Extract the (x, y) coordinate from the center of the cell holding the provided text.  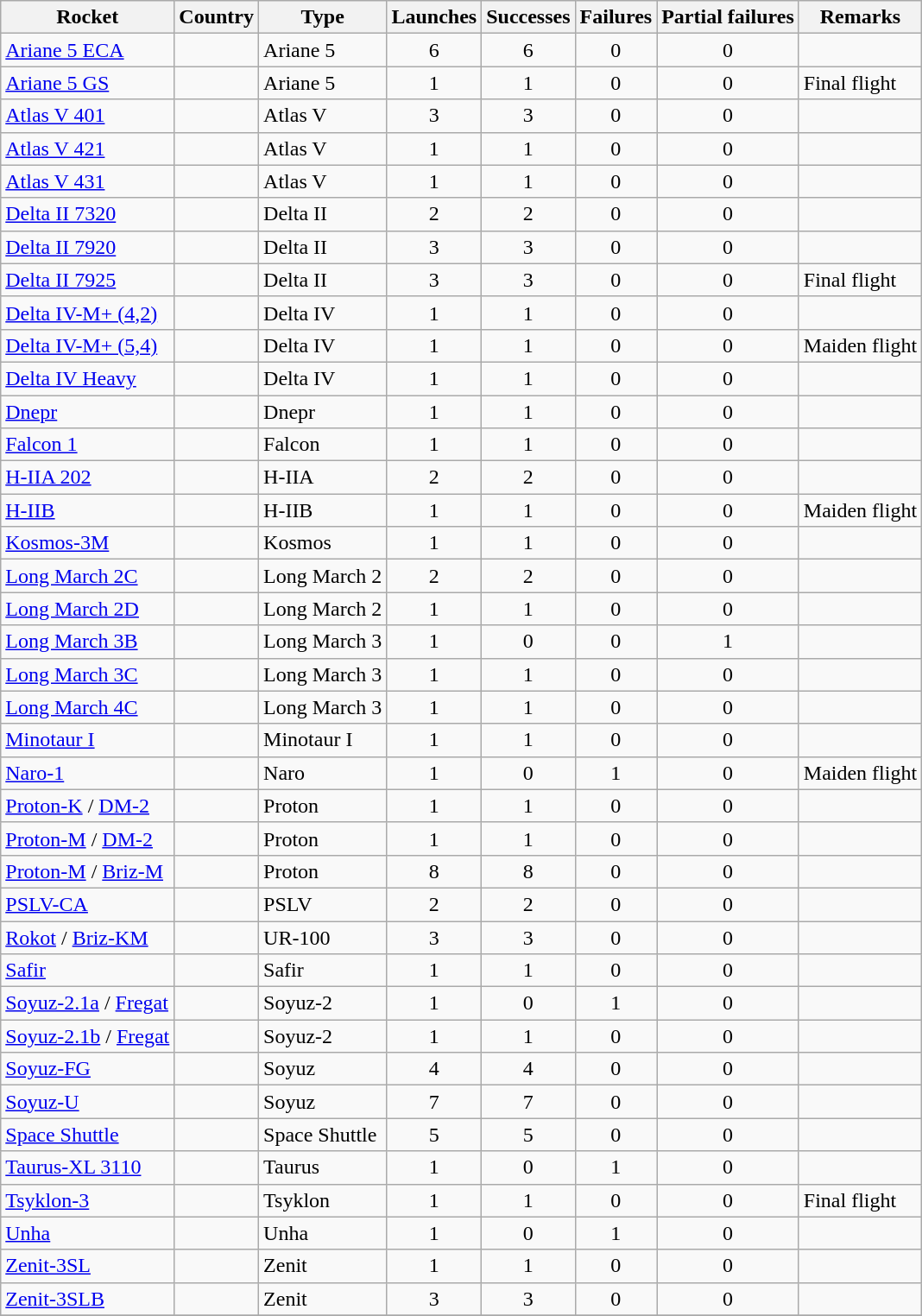
Soyuz-2.1a / Fregat (88, 1003)
Rokot / Briz-KM (88, 937)
Naro (323, 773)
Atlas V 421 (88, 149)
Type (323, 17)
Falcon (323, 445)
Long March 2C (88, 576)
Launches (434, 17)
Country (217, 17)
Long March 3B (88, 642)
Delta II 7920 (88, 247)
Tsyklon-3 (88, 1200)
PSLV (323, 904)
Delta IV Heavy (88, 378)
Failures (616, 17)
Remarks (860, 17)
Taurus (323, 1167)
Partial failures (729, 17)
Tsyklon (323, 1200)
Atlas V 431 (88, 181)
Zenit-3SLB (88, 1299)
H-IIA 202 (88, 478)
Long March 4C (88, 707)
Taurus-XL 3110 (88, 1167)
Proton-M / Briz-M (88, 871)
Delta II 7925 (88, 280)
UR-100 (323, 937)
Successes (528, 17)
Proton-M / DM-2 (88, 838)
Delta IV-M+ (5,4) (88, 345)
Soyuz-FG (88, 1069)
Ariane 5 ECA (88, 50)
H-IIA (323, 478)
Zenit-3SL (88, 1266)
Delta IV-M+ (4,2) (88, 313)
Soyuz-U (88, 1102)
Proton-K / DM-2 (88, 806)
Ariane 5 GS (88, 83)
PSLV-CA (88, 904)
Kosmos (323, 543)
Naro-1 (88, 773)
Rocket (88, 17)
Long March 2D (88, 609)
Soyuz-2.1b / Fregat (88, 1036)
Delta II 7320 (88, 214)
Kosmos-3M (88, 543)
Long March 3C (88, 674)
Falcon 1 (88, 445)
Atlas V 401 (88, 116)
